Return the [X, Y] coordinate for the center point of the cell that contains the specified text.  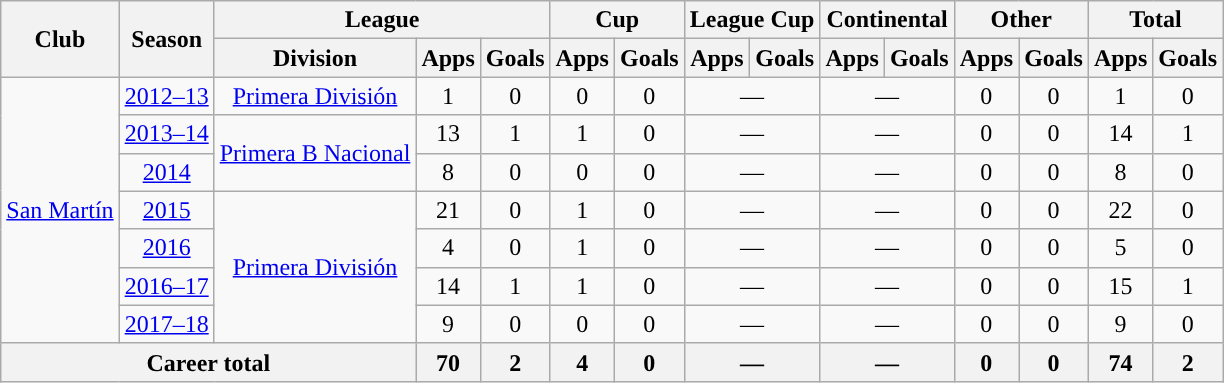
21 [448, 210]
Total [1155, 20]
70 [448, 362]
League [382, 20]
2016 [166, 248]
13 [448, 134]
Club [60, 39]
Division [315, 58]
2015 [166, 210]
Cup [617, 20]
22 [1120, 210]
74 [1120, 362]
Career total [208, 362]
San Martín [60, 210]
Continental [887, 20]
Season [166, 39]
15 [1120, 286]
2014 [166, 172]
2017–18 [166, 324]
Primera B Nacional [315, 153]
5 [1120, 248]
2012–13 [166, 96]
2016–17 [166, 286]
League Cup [752, 20]
Other [1021, 20]
2013–14 [166, 134]
